Extract the (x, y) coordinate from the center of the cell holding the provided text.  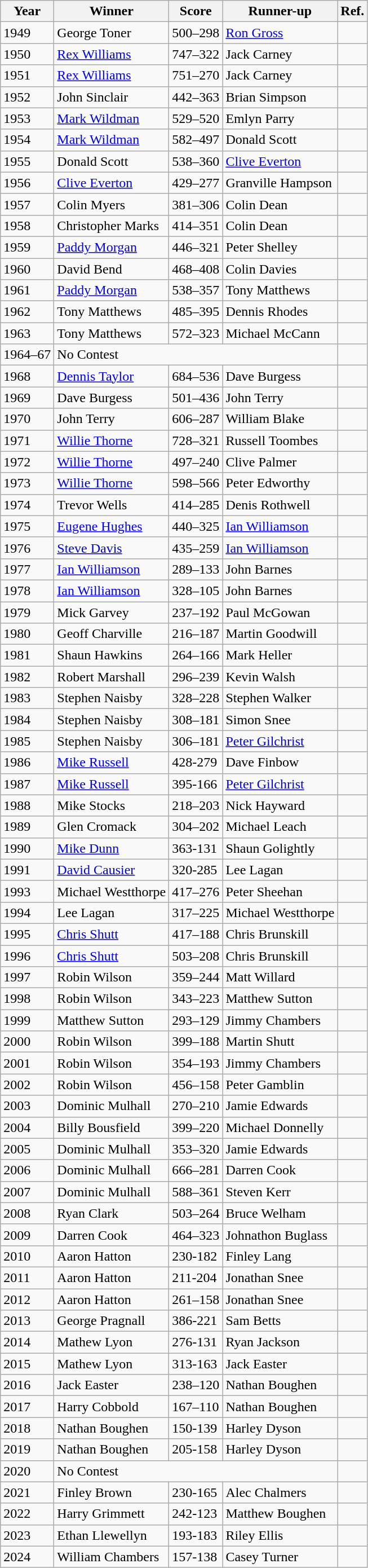
216–187 (196, 634)
Emlyn Parry (280, 118)
1978 (27, 591)
Paul McGowan (280, 612)
237–192 (196, 612)
Casey Turner (280, 1557)
1998 (27, 999)
Colin Davies (280, 269)
211-204 (196, 1278)
1987 (27, 784)
1953 (27, 118)
2002 (27, 1085)
1957 (27, 204)
2010 (27, 1256)
2023 (27, 1535)
Johnathon Buglass (280, 1235)
1958 (27, 226)
Winner (112, 11)
1996 (27, 956)
Dennis Taylor (112, 376)
1952 (27, 97)
Mike Dunn (112, 848)
2012 (27, 1299)
747–322 (196, 54)
Alec Chalmers (280, 1492)
503–208 (196, 956)
1986 (27, 763)
Nick Hayward (280, 805)
684–536 (196, 376)
417–276 (196, 891)
Peter Sheehan (280, 891)
2016 (27, 1385)
2005 (27, 1149)
1970 (27, 419)
Shaun Golightly (280, 848)
Michael McCann (280, 333)
Steve Davis (112, 548)
582–497 (196, 140)
1972 (27, 462)
538–357 (196, 290)
2014 (27, 1342)
1976 (27, 548)
1960 (27, 269)
1962 (27, 312)
1983 (27, 698)
Steven Kerr (280, 1192)
1954 (27, 140)
1990 (27, 848)
242-123 (196, 1514)
1991 (27, 870)
Geoff Charville (112, 634)
218–203 (196, 805)
1956 (27, 183)
276-131 (196, 1342)
399–188 (196, 1042)
2006 (27, 1170)
Ref. (353, 11)
1995 (27, 934)
2008 (27, 1213)
150-139 (196, 1428)
David Causier (112, 870)
429–277 (196, 183)
William Chambers (112, 1557)
Matt Willard (280, 977)
George Pragnall (112, 1321)
205-158 (196, 1450)
1973 (27, 483)
440–325 (196, 526)
2013 (27, 1321)
2003 (27, 1106)
1981 (27, 655)
Billy Bousfield (112, 1127)
1975 (27, 526)
Finley Brown (112, 1492)
William Blake (280, 419)
1949 (27, 33)
Denis Rothwell (280, 505)
2021 (27, 1492)
2004 (27, 1127)
Finley Lang (280, 1256)
293–129 (196, 1020)
666–281 (196, 1170)
Score (196, 11)
Dennis Rhodes (280, 312)
435–259 (196, 548)
500–298 (196, 33)
2015 (27, 1364)
Sam Betts (280, 1321)
264–166 (196, 655)
414–351 (196, 226)
Kevin Walsh (280, 677)
1985 (27, 741)
1989 (27, 827)
2007 (27, 1192)
Runner-up (280, 11)
572–323 (196, 333)
1963 (27, 333)
2019 (27, 1450)
381–306 (196, 204)
167–110 (196, 1407)
1961 (27, 290)
399–220 (196, 1127)
Simon Snee (280, 720)
Brian Simpson (280, 97)
414–285 (196, 505)
456–158 (196, 1085)
Ethan Llewellyn (112, 1535)
Year (27, 11)
1955 (27, 161)
529–520 (196, 118)
157-138 (196, 1557)
Eugene Hughes (112, 526)
1994 (27, 913)
328–228 (196, 698)
2009 (27, 1235)
588–361 (196, 1192)
485–395 (196, 312)
2022 (27, 1514)
428-279 (196, 763)
Ryan Clark (112, 1213)
2001 (27, 1063)
2018 (27, 1428)
2011 (27, 1278)
Mike Stocks (112, 805)
289–133 (196, 569)
1984 (27, 720)
386-221 (196, 1321)
Martin Shutt (280, 1042)
George Toner (112, 33)
193-183 (196, 1535)
Riley Ellis (280, 1535)
Martin Goodwill (280, 634)
1977 (27, 569)
304–202 (196, 827)
Colin Myers (112, 204)
Ron Gross (280, 33)
417–188 (196, 934)
343–223 (196, 999)
270–210 (196, 1106)
2024 (27, 1557)
Robert Marshall (112, 677)
1993 (27, 891)
446–321 (196, 247)
359–244 (196, 977)
Russell Toombes (280, 441)
1971 (27, 441)
230-165 (196, 1492)
Michael Donnelly (280, 1127)
Matthew Boughen (280, 1514)
442–363 (196, 97)
497–240 (196, 462)
501–436 (196, 398)
313-163 (196, 1364)
1997 (27, 977)
Christopher Marks (112, 226)
606–287 (196, 419)
Peter Shelley (280, 247)
468–408 (196, 269)
320-285 (196, 870)
2000 (27, 1042)
464–323 (196, 1235)
John Sinclair (112, 97)
Harry Grimmett (112, 1514)
Trevor Wells (112, 505)
503–264 (196, 1213)
Clive Palmer (280, 462)
1999 (27, 1020)
751–270 (196, 76)
363-131 (196, 848)
Mark Heller (280, 655)
395-166 (196, 784)
Dave Finbow (280, 763)
2020 (27, 1471)
261–158 (196, 1299)
308–181 (196, 720)
Peter Edworthy (280, 483)
238–120 (196, 1385)
728–321 (196, 441)
Granville Hampson (280, 183)
Peter Gamblin (280, 1085)
Michael Leach (280, 827)
1979 (27, 612)
1951 (27, 76)
353–320 (196, 1149)
296–239 (196, 677)
1964–67 (27, 355)
1988 (27, 805)
328–105 (196, 591)
Ryan Jackson (280, 1342)
1969 (27, 398)
1950 (27, 54)
Harry Cobbold (112, 1407)
1982 (27, 677)
538–360 (196, 161)
Glen Cromack (112, 827)
1968 (27, 376)
Shaun Hawkins (112, 655)
1980 (27, 634)
Mick Garvey (112, 612)
Bruce Welham (280, 1213)
230-182 (196, 1256)
Stephen Walker (280, 698)
306–181 (196, 741)
David Bend (112, 269)
1974 (27, 505)
354–193 (196, 1063)
598–566 (196, 483)
2017 (27, 1407)
317–225 (196, 913)
1959 (27, 247)
